Determine the [X, Y] coordinate at the center of the cell enclosing the given text.  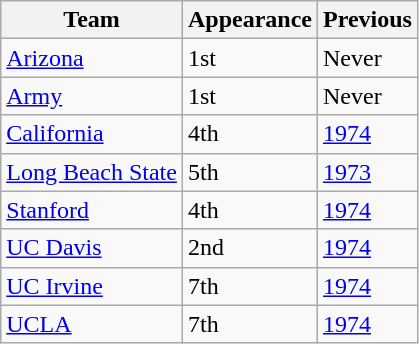
California [92, 134]
5th [250, 172]
Army [92, 96]
Appearance [250, 20]
Arizona [92, 58]
Previous [367, 20]
Team [92, 20]
2nd [250, 248]
UC Irvine [92, 286]
Stanford [92, 210]
UC Davis [92, 248]
Long Beach State [92, 172]
1973 [367, 172]
UCLA [92, 324]
